Provide the [X, Y] coordinate of the cell's center where the given text is located.  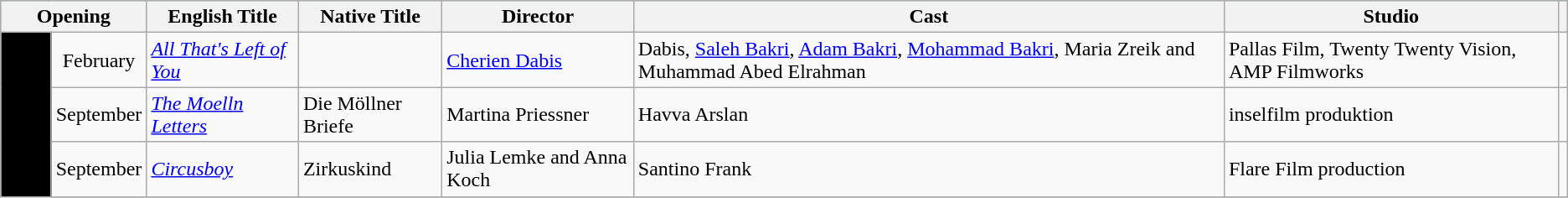
Dabis, Saleh Bakri, Adam Bakri, Mohammad Bakri, Maria Zreik and Muhammad Abed Elrahman [928, 60]
Pallas Film, Twenty Twenty Vision, AMP Filmworks [1390, 60]
Die Möllner Briefe [370, 114]
TBA [26, 114]
Cherien Dabis [538, 60]
Flare Film production [1390, 169]
Martina Priessner [538, 114]
Native Title [370, 17]
inselfilm produktion [1390, 114]
Studio [1390, 17]
Havva Arslan [928, 114]
Opening [74, 17]
Director [538, 17]
Circusboy [223, 169]
All That's Left of You [223, 60]
Julia Lemke and Anna Koch [538, 169]
English Title [223, 17]
Cast [928, 17]
The Moelln Letters [223, 114]
Zirkuskind [370, 169]
February [99, 60]
Santino Frank [928, 169]
